Search for the cell housing the specified text and yield its [X, Y] center coordinate. 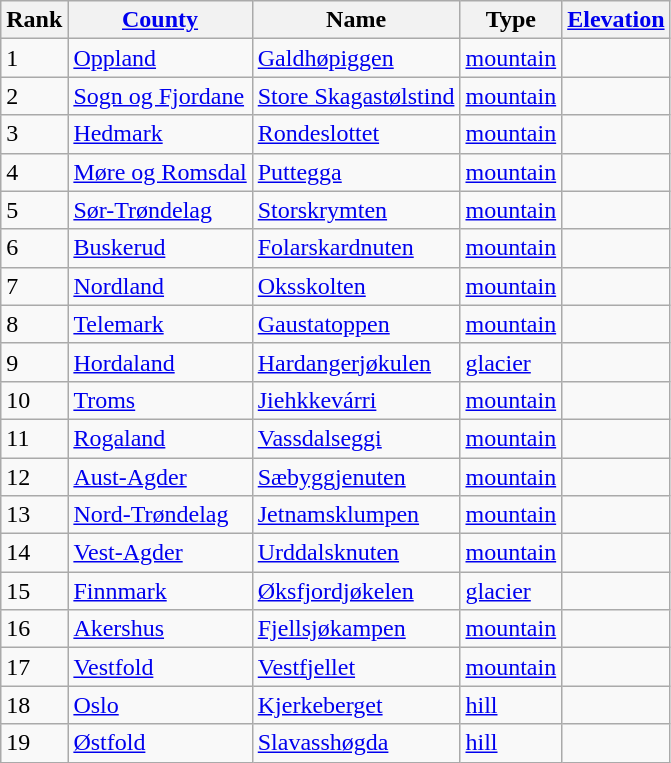
Oksskolten [356, 286]
Aust-Agder [160, 477]
1 [34, 58]
Hedmark [160, 134]
10 [34, 400]
Nord-Trøndelag [160, 515]
Jiehkkevárri [356, 400]
14 [34, 553]
Akershus [160, 629]
Vestfold [160, 667]
Oslo [160, 705]
Sæbyggjenuten [356, 477]
9 [34, 362]
Slavasshøgda [356, 743]
Rondeslottet [356, 134]
16 [34, 629]
Kjerkeberget [356, 705]
Storskrymten [356, 210]
6 [34, 248]
2 [34, 96]
Galdhøpiggen [356, 58]
Name [356, 20]
Folarskardnuten [356, 248]
4 [34, 172]
Telemark [160, 324]
13 [34, 515]
Sør-Trøndelag [160, 210]
17 [34, 667]
Gaustatoppen [356, 324]
Buskerud [160, 248]
5 [34, 210]
3 [34, 134]
Jetnamsklumpen [356, 515]
Rank [34, 20]
Nordland [160, 286]
19 [34, 743]
Hardangerjøkulen [356, 362]
15 [34, 591]
Møre og Romsdal [160, 172]
Urddalsknuten [356, 553]
Vassdalseggi [356, 438]
Troms [160, 400]
Sogn og Fjordane [160, 96]
County [160, 20]
8 [34, 324]
Fjellsjøkampen [356, 629]
18 [34, 705]
12 [34, 477]
Finnmark [160, 591]
Østfold [160, 743]
Store Skagastølstind [356, 96]
Rogaland [160, 438]
Hordaland [160, 362]
Oppland [160, 58]
Vestfjellet [356, 667]
11 [34, 438]
Puttegga [356, 172]
7 [34, 286]
Type [511, 20]
Elevation [616, 20]
Øksfjordjøkelen [356, 591]
Vest-Agder [160, 553]
